Search for the cell housing the specified text and yield its (X, Y) center coordinate. 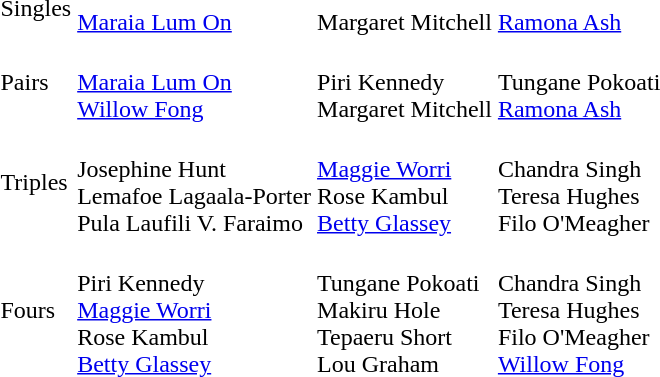
Maggie WorriRose KambulBetty Glassey (405, 182)
Maraia Lum OnWillow Fong (194, 82)
Piri KennedyMargaret Mitchell (405, 82)
Josephine HuntLemafoe Lagaala-PorterPula Laufili V. Faraimo (194, 182)
